Return (X, Y) of the center of cell containing provided text 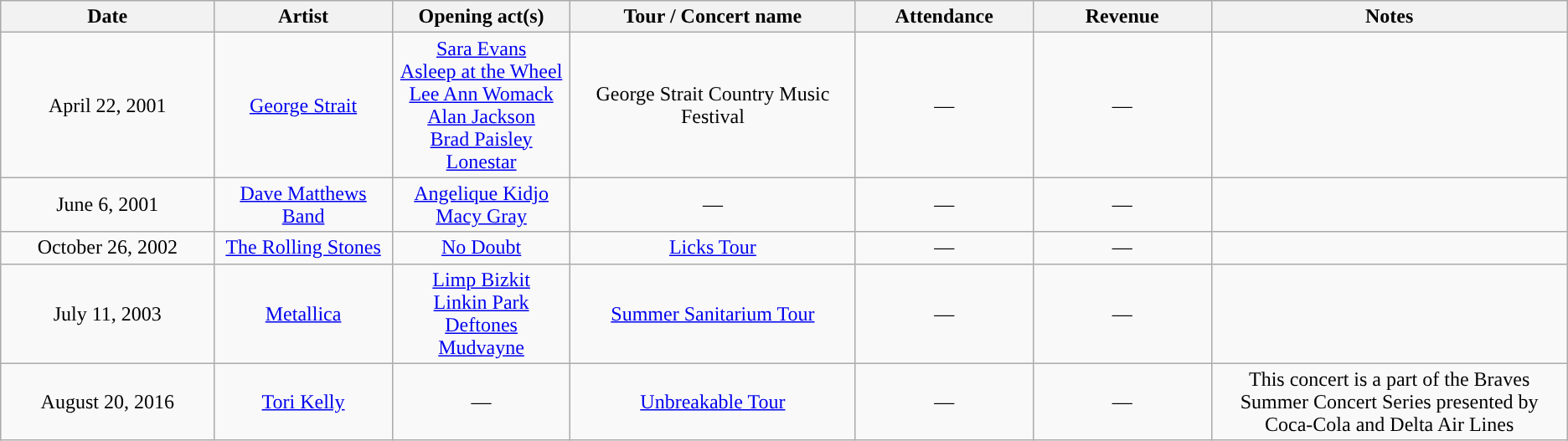
No Doubt (481, 248)
August 20, 2016 (107, 402)
April 22, 2001 (107, 105)
October 26, 2002 (107, 248)
Licks Tour (713, 248)
Date (107, 17)
Unbreakable Tour (713, 402)
July 11, 2003 (107, 313)
Limp BizkitLinkin ParkDeftonesMudvayne (481, 313)
June 6, 2001 (107, 204)
This concert is a part of the Braves Summer Concert Series presented by Coca-Cola and Delta Air Lines (1389, 402)
Revenue (1122, 17)
Tori Kelly (303, 402)
George Strait Country Music Festival (713, 105)
Tour / Concert name (713, 17)
Metallica (303, 313)
George Strait (303, 105)
The Rolling Stones (303, 248)
Attendance (945, 17)
Dave Matthews Band (303, 204)
Angelique KidjoMacy Gray (481, 204)
Opening act(s) (481, 17)
Sara EvansAsleep at the WheelLee Ann WomackAlan JacksonBrad PaisleyLonestar (481, 105)
Summer Sanitarium Tour (713, 313)
Artist (303, 17)
Notes (1389, 17)
